Identify which cell holds the provided text, then report its [x, y] central coordinate. 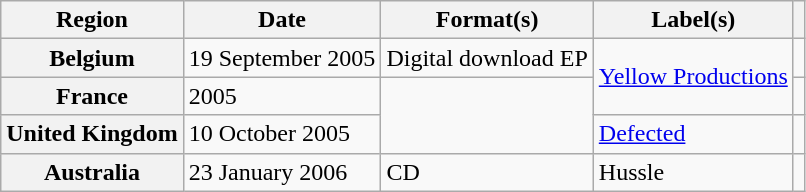
Region [92, 20]
United Kingdom [92, 134]
France [92, 96]
19 September 2005 [282, 58]
Label(s) [693, 20]
CD [487, 172]
Date [282, 20]
Format(s) [487, 20]
Belgium [92, 58]
2005 [282, 96]
23 January 2006 [282, 172]
Defected [693, 134]
Australia [92, 172]
10 October 2005 [282, 134]
Yellow Productions [693, 77]
Hussle [693, 172]
Digital download EP [487, 58]
